Return the (X, Y) coordinate for the center point of the cell that contains the specified text.  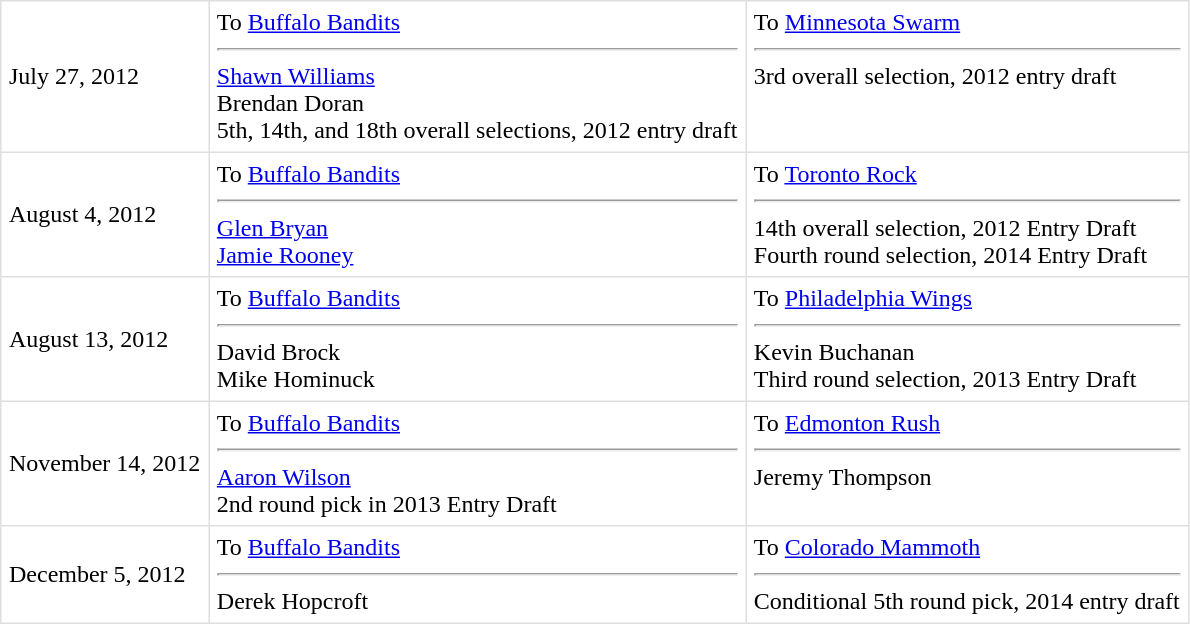
To Buffalo BanditsDavid BrockMike Hominuck (478, 339)
To Buffalo BanditsAaron Wilson2nd round pick in 2013 Entry Draft (478, 463)
To Edmonton RushJeremy Thompson (967, 463)
To Buffalo BanditsGlen BryanJamie Rooney (478, 214)
To Buffalo BanditsDerek Hopcroft (478, 575)
August 13, 2012 (105, 339)
November 14, 2012 (105, 463)
To Colorado MammothConditional 5th round pick, 2014 entry draft (967, 575)
August 4, 2012 (105, 214)
To Buffalo BanditsShawn WilliamsBrendan Doran5th, 14th, and 18th overall selections, 2012 entry draft (478, 77)
To Minnesota Swarm3rd overall selection, 2012 entry draft (967, 77)
December 5, 2012 (105, 575)
July 27, 2012 (105, 77)
To Philadelphia WingsKevin BuchananThird round selection, 2013 Entry Draft (967, 339)
To Toronto Rock14th overall selection, 2012 Entry DraftFourth round selection, 2014 Entry Draft (967, 214)
